Scan for the cell matching the given text and deliver its (x, y) coordinate at center. 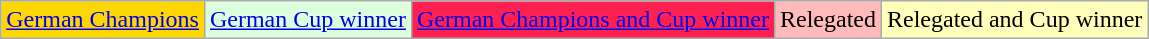
German Champions and Cup winner (592, 20)
Relegated (828, 20)
Relegated and Cup winner (1014, 20)
German Champions (103, 20)
German Cup winner (308, 20)
